Detect which cell encompasses the target text, then output its [X, Y] center coordinate. 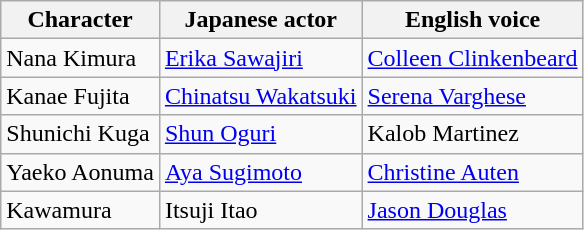
Chinatsu Wakatsuki [260, 96]
English voice [472, 20]
Kanae Fujita [80, 96]
Shun Oguri [260, 134]
Erika Sawajiri [260, 58]
Kawamura [80, 210]
Aya Sugimoto [260, 172]
Yaeko Aonuma [80, 172]
Japanese actor [260, 20]
Christine Auten [472, 172]
Itsuji Itao [260, 210]
Kalob Martinez [472, 134]
Colleen Clinkenbeard [472, 58]
Shunichi Kuga [80, 134]
Nana Kimura [80, 58]
Jason Douglas [472, 210]
Serena Varghese [472, 96]
Character [80, 20]
